Capture the cell that displays the provided text and extract its [X, Y] central coordinate. 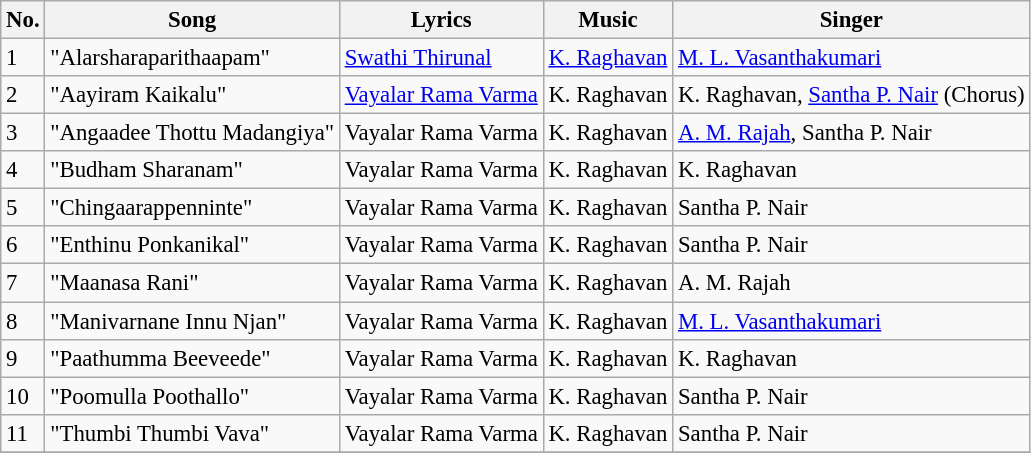
Song [192, 20]
"Aayiram Kaikalu" [192, 95]
A. M. Rajah, Santha P. Nair [852, 133]
"Paathumma Beeveede" [192, 358]
Music [608, 20]
Lyrics [441, 20]
"Alarsharaparithaapam" [192, 58]
4 [23, 170]
"Maanasa Rani" [192, 283]
1 [23, 58]
3 [23, 133]
9 [23, 358]
"Thumbi Thumbi Vava" [192, 433]
5 [23, 208]
Singer [852, 20]
11 [23, 433]
"Manivarnane Innu Njan" [192, 321]
No. [23, 20]
6 [23, 245]
8 [23, 321]
7 [23, 283]
"Enthinu Ponkanikal" [192, 245]
"Poomulla Poothallo" [192, 396]
"Angaadee Thottu Madangiya" [192, 133]
10 [23, 396]
K. Raghavan, Santha P. Nair (Chorus) [852, 95]
A. M. Rajah [852, 283]
"Budham Sharanam" [192, 170]
2 [23, 95]
"Chingaarappenninte" [192, 208]
Swathi Thirunal [441, 58]
